Pinpoint the cell where the given text exists, returning its [x, y] midpoint coordinate. 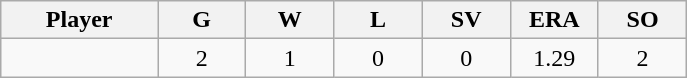
W [290, 20]
SO [642, 20]
1 [290, 58]
ERA [554, 20]
1.29 [554, 58]
SV [466, 20]
G [202, 20]
L [378, 20]
Player [80, 20]
